Capture the cell that displays the provided text and extract its (X, Y) central coordinate. 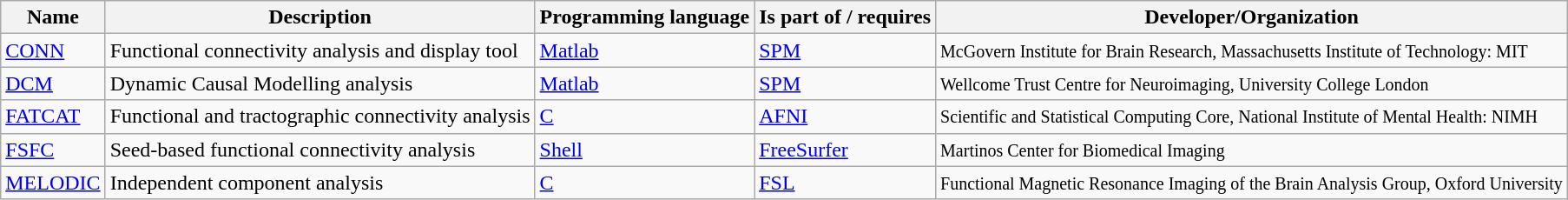
McGovern Institute for Brain Research, Massachusetts Institute of Technology: MIT (1252, 50)
FSFC (53, 150)
MELODIC (53, 183)
Name (53, 17)
Independent component analysis (320, 183)
Martinos Center for Biomedical Imaging (1252, 150)
Developer/Organization (1252, 17)
Scientific and Statistical Computing Core, National Institute of Mental Health: NIMH (1252, 117)
Functional and tractographic connectivity analysis (320, 117)
FATCAT (53, 117)
CONN (53, 50)
Shell (644, 150)
FSL (846, 183)
Wellcome Trust Centre for Neuroimaging, University College London (1252, 83)
Is part of / requires (846, 17)
DCM (53, 83)
Functional connectivity analysis and display tool (320, 50)
Seed-based functional connectivity analysis (320, 150)
FreeSurfer (846, 150)
Functional Magnetic Resonance Imaging of the Brain Analysis Group, Oxford University (1252, 183)
AFNI (846, 117)
Dynamic Causal Modelling analysis (320, 83)
Description (320, 17)
Programming language (644, 17)
